Detect which cell encompasses the target text, then output its (X, Y) center coordinate. 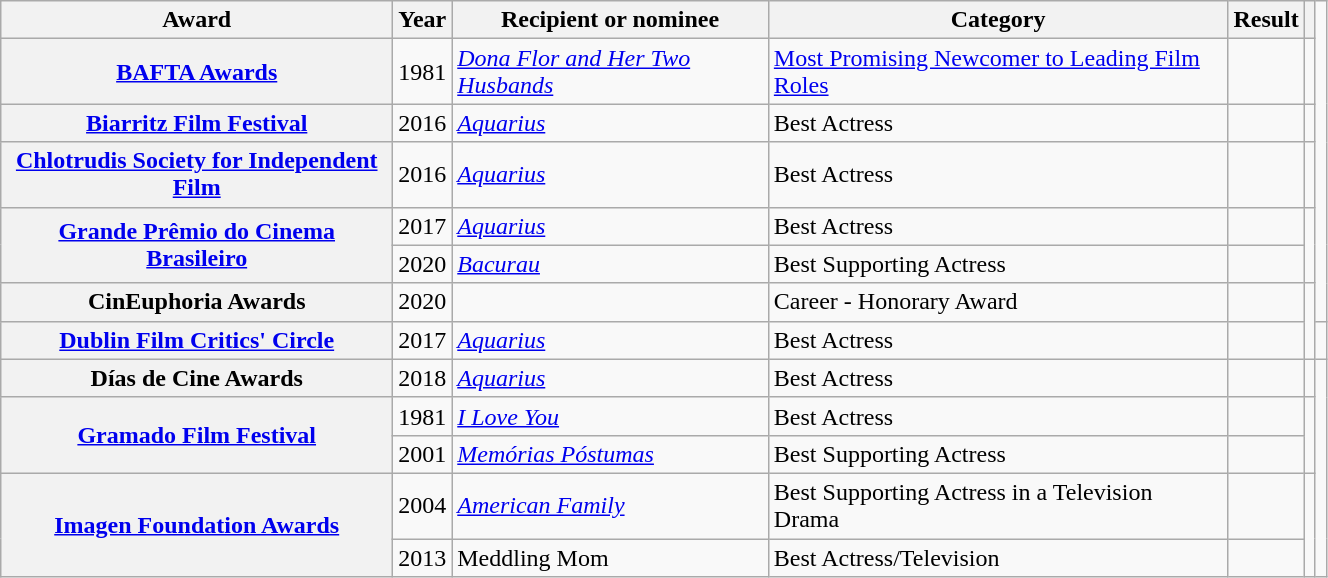
Award (197, 20)
2004 (422, 506)
Gramado Film Festival (197, 435)
American Family (610, 506)
I Love You (610, 416)
Result (1266, 20)
BAFTA Awards (197, 72)
Dublin Film Critics' Circle (197, 340)
Dona Flor and Her Two Husbands (610, 72)
Best Actress/Television (998, 557)
Most Promising Newcomer to Leading Film Roles (998, 72)
Imagen Foundation Awards (197, 524)
2013 (422, 557)
Recipient or nominee (610, 20)
Category (998, 20)
Career - Honorary Award (998, 302)
Best Supporting Actress in a Television Drama (998, 506)
2001 (422, 454)
Grande Prêmio do Cinema Brasileiro (197, 245)
Chlotrudis Society for Independent Film (197, 174)
2018 (422, 378)
Días de Cine Awards (197, 378)
CinEuphoria Awards (197, 302)
Memórias Póstumas (610, 454)
Biarritz Film Festival (197, 123)
Year (422, 20)
Meddling Mom (610, 557)
Bacurau (610, 264)
